Scan for the cell matching the given text and deliver its [x, y] coordinate at center. 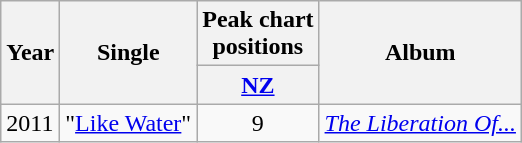
9 [258, 123]
Single [128, 52]
2011 [30, 123]
The Liberation Of... [420, 123]
Peak chartpositions [258, 34]
Album [420, 52]
"Like Water" [128, 123]
Year [30, 52]
NZ [258, 85]
